Determine the [x, y] coordinate at the center of the cell enclosing the given text.  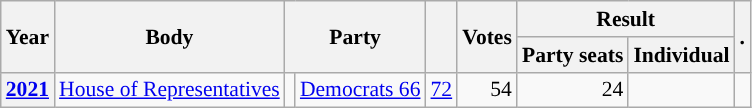
Year [28, 36]
Result [626, 19]
54 [487, 90]
24 [572, 90]
Democrats 66 [360, 90]
2021 [28, 90]
Body [170, 36]
Votes [487, 36]
Party seats [572, 55]
Party [356, 36]
House of Representatives [170, 90]
72 [442, 90]
. [742, 36]
Individual [681, 55]
